Capture the cell that displays the provided text and extract its [x, y] central coordinate. 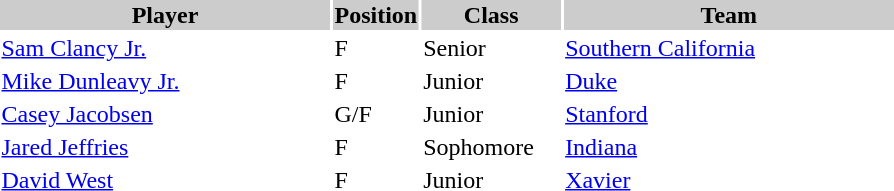
Class [492, 15]
Jared Jeffries [165, 147]
Stanford [729, 114]
Casey Jacobsen [165, 114]
Southern California [729, 48]
Position [376, 15]
Team [729, 15]
Player [165, 15]
Duke [729, 81]
Sophomore [492, 147]
Sam Clancy Jr. [165, 48]
Indiana [729, 147]
Senior [492, 48]
G/F [376, 114]
Mike Dunleavy Jr. [165, 81]
